Output the [X, Y] coordinate of the center of the cell containing the given text.  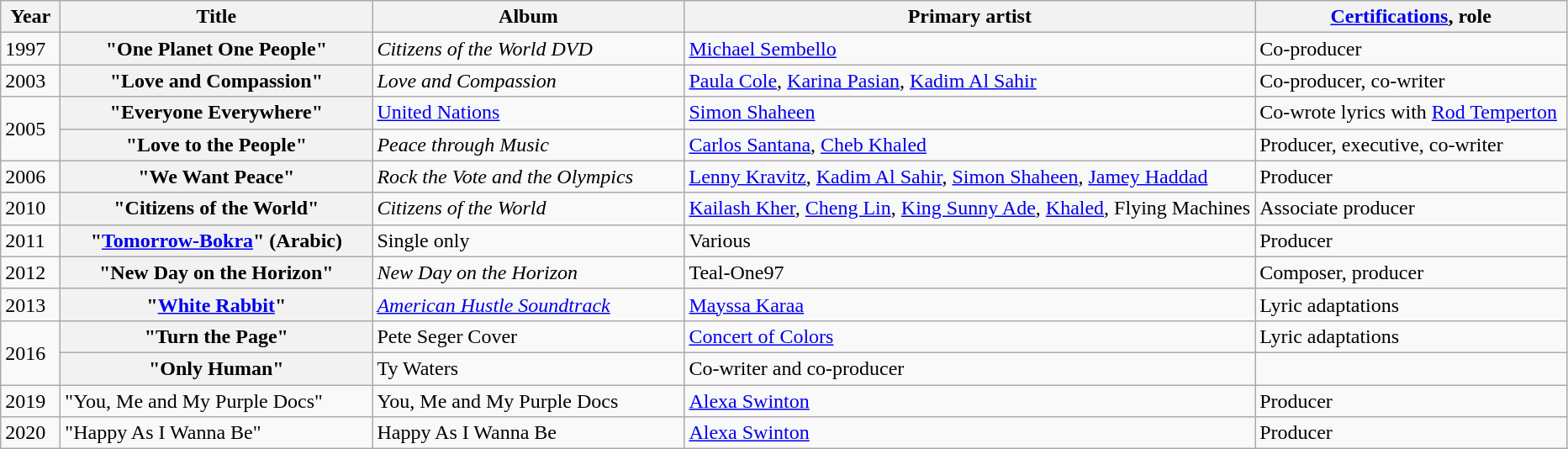
2010 [30, 209]
Year [30, 17]
"Happy As I Wanna Be" [217, 433]
Album [528, 17]
"Love and Compassion" [217, 81]
Happy As I Wanna Be [528, 433]
Ty Waters [528, 368]
2013 [30, 304]
Concert of Colors [970, 336]
Primary artist [970, 17]
Carlos Santana, Cheb Khaled [970, 145]
2005 [30, 129]
"New Day on the Horizon" [217, 272]
Simon Shaheen [970, 113]
2019 [30, 401]
2020 [30, 433]
Kailash Kher, Cheng Lin, King Sunny Ade, Khaled, Flying Machines [970, 209]
"One Planet One People" [217, 49]
Citizens of the World DVD [528, 49]
"Only Human" [217, 368]
Composer, producer [1411, 272]
Lenny Kravitz, Kadim Al Sahir, Simon Shaheen, Jamey Haddad [970, 177]
"Citizens of the World" [217, 209]
1997 [30, 49]
2003 [30, 81]
Peace through Music [528, 145]
Teal-One97 [970, 272]
"Love to the People" [217, 145]
"Turn the Page" [217, 336]
Various [970, 240]
New Day on the Horizon [528, 272]
"White Rabbit" [217, 304]
Producer, executive, co-writer [1411, 145]
Co-producer [1411, 49]
Paula Cole, Karina Pasian, Kadim Al Sahir [970, 81]
Co-wrote lyrics with Rod Temperton [1411, 113]
Rock the Vote and the Olympics [528, 177]
2011 [30, 240]
Single only [528, 240]
Pete Seger Cover [528, 336]
2012 [30, 272]
American Hustle Soundtrack [528, 304]
Citizens of the World [528, 209]
Co-writer and co-producer [970, 368]
United Nations [528, 113]
Title [217, 17]
Mayssa Karaa [970, 304]
You, Me and My Purple Docs [528, 401]
"Tomorrow-Bokra" (Arabic) [217, 240]
"You, Me and My Purple Docs" [217, 401]
"We Want Peace" [217, 177]
Associate producer [1411, 209]
Co-producer, co-writer [1411, 81]
2006 [30, 177]
2016 [30, 352]
Love and Compassion [528, 81]
Michael Sembello [970, 49]
"Everyone Everywhere" [217, 113]
Certifications, role [1411, 17]
